Pinpoint the cell where the given text exists, returning its [x, y] midpoint coordinate. 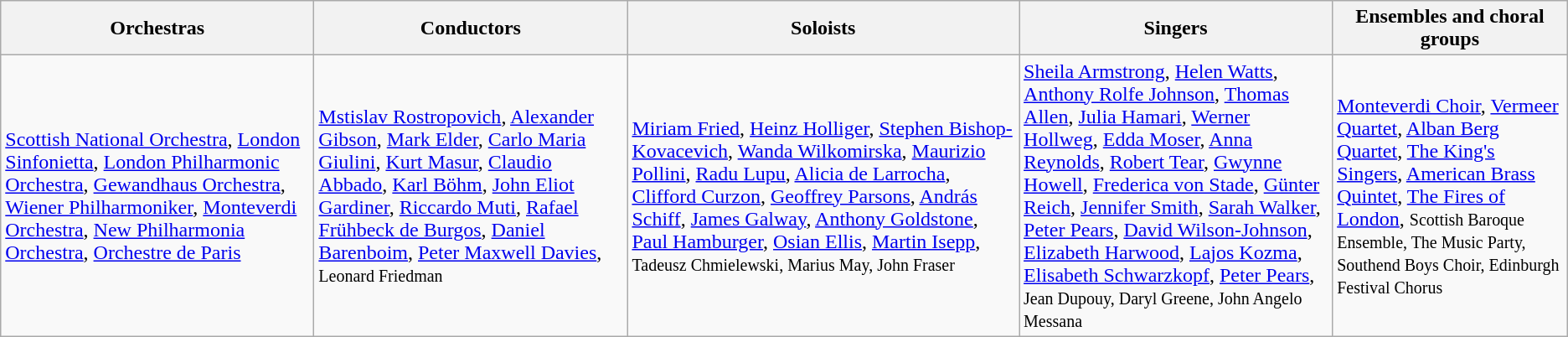
Ensembles and choral groups [1451, 29]
Singers [1176, 29]
Soloists [823, 29]
Conductors [471, 29]
Orchestras [157, 29]
